Return the [X, Y] coordinate for the center point of the cell that contains the specified text.  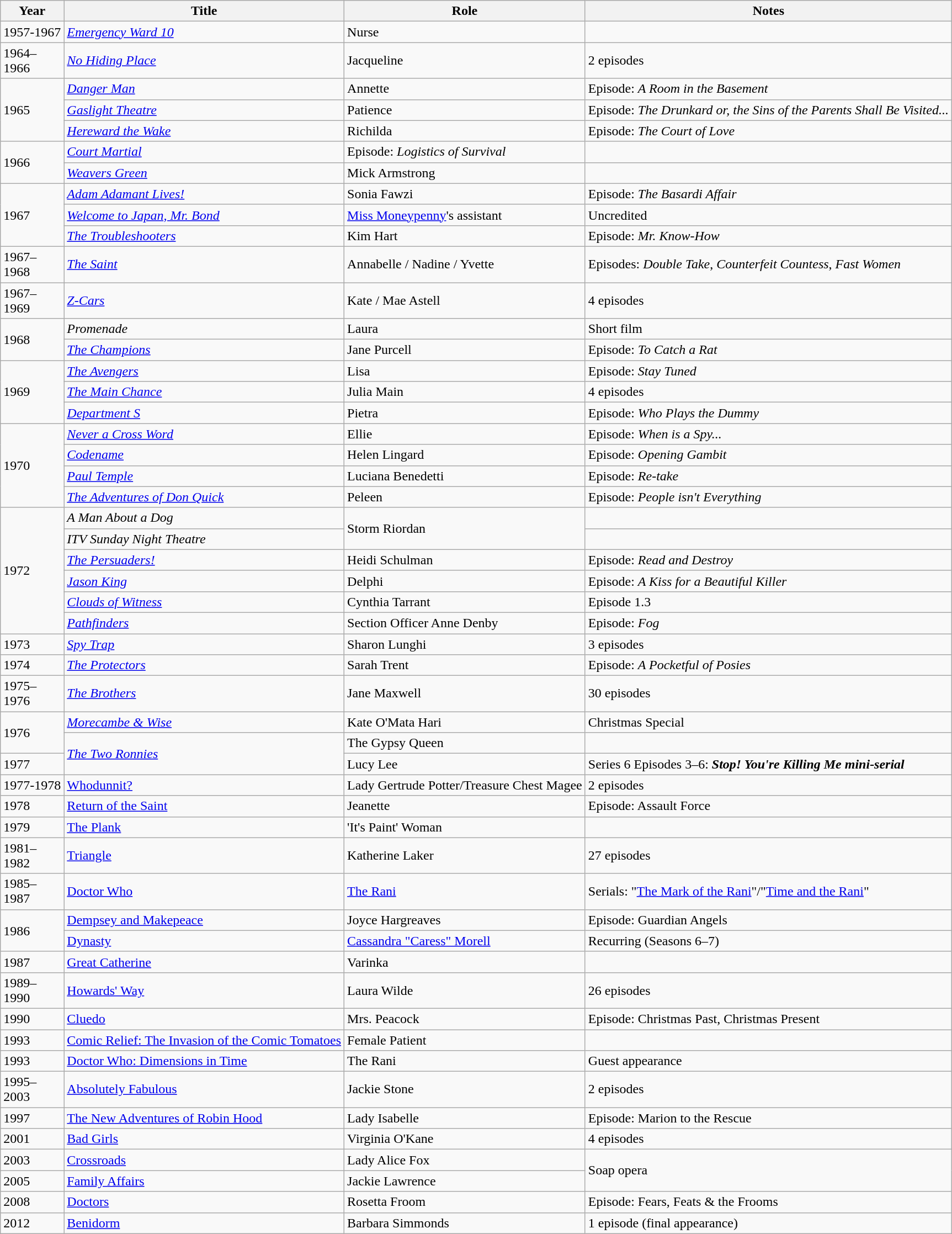
Episode: The Drunkard or, the Sins of the Parents Shall Be Visited... [768, 110]
Adam Adamant Lives! [204, 194]
The Gypsy Queen [465, 743]
Cynthia Tarrant [465, 602]
Welcome to Japan, Mr. Bond [204, 215]
Episode: The Court of Love [768, 131]
Episode: Who Plays the Dummy [768, 413]
Episode: Assault Force [768, 806]
Heidi Schulman [465, 560]
Episode: Guardian Angels [768, 920]
The Protectors [204, 665]
Annette [465, 89]
1978 [32, 806]
2012 [32, 1223]
The Persuaders! [204, 560]
1974 [32, 665]
Serials: "The Mark of the Rani"/"Time and the Rani" [768, 891]
No Hiding Place [204, 61]
1967 [32, 215]
Comic Relief: The Invasion of the Comic Tomatoes [204, 1040]
Pathfinders [204, 623]
Morecambe & Wise [204, 722]
Crossroads [204, 1160]
Virginia O'Kane [465, 1139]
Guest appearance [768, 1061]
Emergency Ward 10 [204, 32]
Never a Cross Word [204, 434]
Great Catherine [204, 962]
2005 [32, 1181]
Role [465, 11]
Annabelle / Nadine / Yvette [465, 264]
Episode: The Basardi Affair [768, 194]
Episode: A Kiss for a Beautiful Killer [768, 581]
Kate O'Mata Hari [465, 722]
1970 [32, 465]
3 episodes [768, 644]
Storm Riordan [465, 528]
Episode: Read and Destroy [768, 560]
Codename [204, 455]
Court Martial [204, 152]
Female Patient [465, 1040]
Sarah Trent [465, 665]
Absolutely Fabulous [204, 1090]
The Plank [204, 827]
Sharon Lunghi [465, 644]
'It's Paint' Woman [465, 827]
Lisa [465, 371]
The Champions [204, 350]
Doctor Who [204, 891]
Christmas Special [768, 722]
Doctor Who: Dimensions in Time [204, 1061]
A Man About a Dog [204, 518]
Dempsey and Makepeace [204, 920]
Episode: Opening Gambit [768, 455]
Family Affairs [204, 1181]
Laura [465, 329]
Episode: To Catch a Rat [768, 350]
Pietra [465, 413]
Department S [204, 413]
Jeanette [465, 806]
1990 [32, 1019]
Luciana Benedetti [465, 476]
Series 6 Episodes 3–6: Stop! You're Killing Me mini-serial [768, 764]
Bad Girls [204, 1139]
1981–1982 [32, 856]
Episode: Fears, Feats & the Frooms [768, 1202]
Dynasty [204, 941]
Uncredited [768, 215]
Cluedo [204, 1019]
1966 [32, 162]
1989–1990 [32, 991]
2001 [32, 1139]
Joyce Hargreaves [465, 920]
1965 [32, 110]
2008 [32, 1202]
Julia Main [465, 392]
Patience [465, 110]
Episode: Mr. Know-How [768, 236]
1968 [32, 340]
Peleen [465, 497]
Spy Trap [204, 644]
The Main Chance [204, 392]
Episode: A Pocketful of Posies [768, 665]
Ellie [465, 434]
Episodes: Double Take, Counterfeit Countess, Fast Women [768, 264]
Soap opera [768, 1171]
The Brothers [204, 693]
Episode 1.3 [768, 602]
Promenade [204, 329]
Hereward the Wake [204, 131]
Mrs. Peacock [465, 1019]
The New Adventures of Robin Hood [204, 1118]
Jane Purcell [465, 350]
Episode: Logistics of Survival [465, 152]
1987 [32, 962]
Paul Temple [204, 476]
30 episodes [768, 693]
Barbara Simmonds [465, 1223]
Episode: Stay Tuned [768, 371]
1975–1976 [32, 693]
Sonia Fawzi [465, 194]
1986 [32, 930]
Rosetta Froom [465, 1202]
1964–1966 [32, 61]
Clouds of Witness [204, 602]
Benidorm [204, 1223]
1 episode (final appearance) [768, 1223]
Episode: Re-take [768, 476]
Danger Man [204, 89]
Episode: A Room in the Basement [768, 89]
2003 [32, 1160]
ITV Sunday Night Theatre [204, 539]
Title [204, 11]
1976 [32, 733]
Episode: Marion to the Rescue [768, 1118]
Katherine Laker [465, 856]
Short film [768, 329]
Miss Moneypenny's assistant [465, 215]
Jacqueline [465, 61]
The Two Ronnies [204, 754]
The Saint [204, 264]
Laura Wilde [465, 991]
Gaslight Theatre [204, 110]
Episode: Christmas Past, Christmas Present [768, 1019]
27 episodes [768, 856]
Episode: When is a Spy... [768, 434]
Year [32, 11]
Kim Hart [465, 236]
1985–1987 [32, 891]
Delphi [465, 581]
Nurse [465, 32]
Helen Lingard [465, 455]
Howards' Way [204, 991]
Recurring (Seasons 6–7) [768, 941]
1972 [32, 570]
1977 [32, 764]
Jackie Lawrence [465, 1181]
Doctors [204, 1202]
Lady Alice Fox [465, 1160]
Return of the Saint [204, 806]
1967–1968 [32, 264]
Episode: People isn't Everything [768, 497]
Lady Gertrude Potter/Treasure Chest Magee [465, 785]
Notes [768, 11]
26 episodes [768, 991]
1977-1978 [32, 785]
Weavers Green [204, 173]
Jackie Stone [465, 1090]
Episode: Fog [768, 623]
1967–1969 [32, 300]
Section Officer Anne Denby [465, 623]
The Avengers [204, 371]
Jane Maxwell [465, 693]
Z-Cars [204, 300]
1969 [32, 392]
Lady Isabelle [465, 1118]
1995–2003 [32, 1090]
Lucy Lee [465, 764]
Cassandra "Caress" Morell [465, 941]
The Troubleshooters [204, 236]
Mick Armstrong [465, 173]
1957-1967 [32, 32]
The Adventures of Don Quick [204, 497]
Kate / Mae Astell [465, 300]
Whodunnit? [204, 785]
Varinka [465, 962]
1979 [32, 827]
1997 [32, 1118]
Jason King [204, 581]
1973 [32, 644]
Richilda [465, 131]
Triangle [204, 856]
